Extract the (x, y) coordinate from the center of the cell holding the provided text.  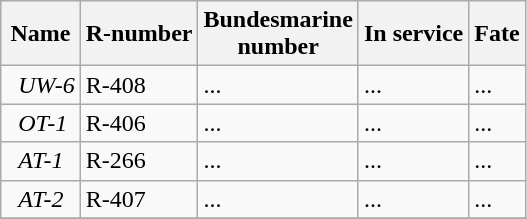
Name (41, 34)
OT-1 (41, 123)
Bundesmarine number (278, 34)
AT-2 (41, 199)
UW-6 (41, 85)
In service (413, 34)
R-406 (139, 123)
R-266 (139, 161)
R-408 (139, 85)
Fate (497, 34)
R-407 (139, 199)
AT-1 (41, 161)
R-number (139, 34)
